Capture the cell that displays the provided text and extract its [x, y] central coordinate. 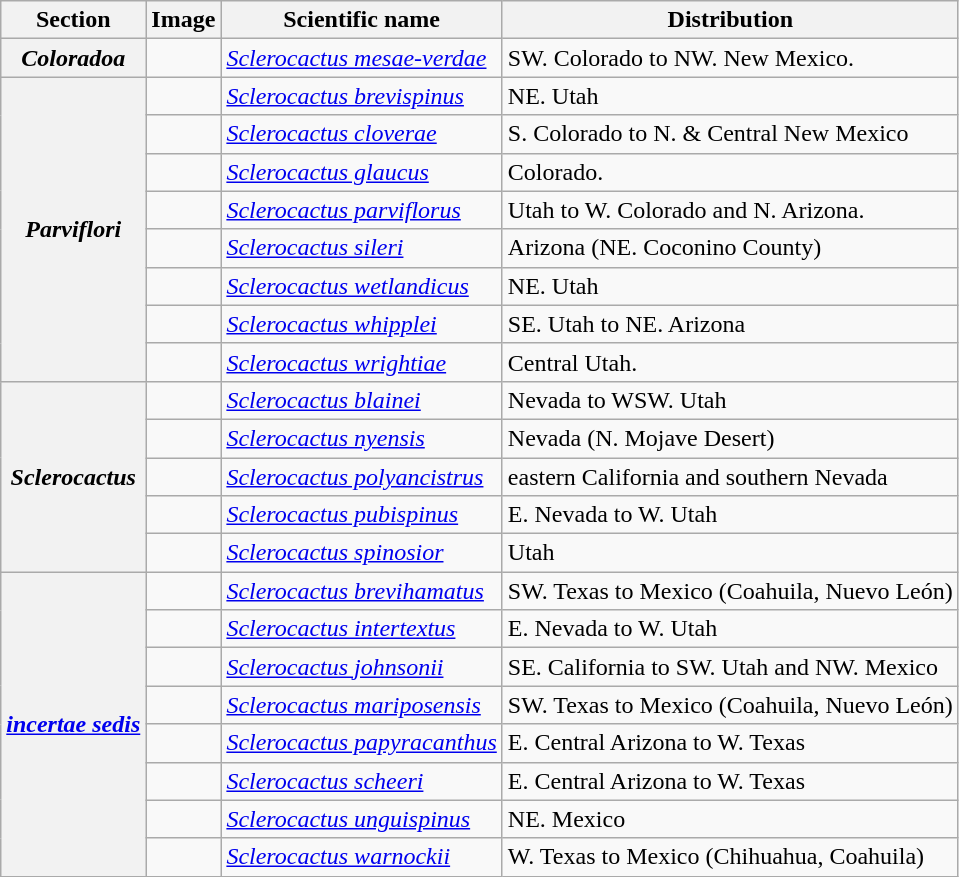
Sclerocactus brevispinus [362, 96]
Sclerocactus wrightiae [362, 362]
W. Texas to Mexico (Chihuahua, Coahuila) [730, 857]
SW. Colorado to NW. New Mexico. [730, 58]
Parviflori [74, 229]
Sclerocactus parviflorus [362, 210]
Sclerocactus whipplei [362, 324]
Sclerocactus intertextus [362, 629]
NE. Mexico [730, 819]
Nevada to WSW. Utah [730, 400]
Sclerocactus brevihamatus [362, 591]
Utah [730, 553]
Sclerocactus [74, 476]
Sclerocactus sileri [362, 248]
Sclerocactus blainei [362, 400]
Sclerocactus papyracanthus [362, 743]
Sclerocactus wetlandicus [362, 286]
Distribution [730, 20]
Coloradoa [74, 58]
Sclerocactus glaucus [362, 172]
Sclerocactus johnsonii [362, 667]
Colorado. [730, 172]
Sclerocactus mesae-verdae [362, 58]
Sclerocactus spinosior [362, 553]
Sclerocactus nyensis [362, 438]
Arizona (NE. Coconino County) [730, 248]
S. Colorado to N. & Central New Mexico [730, 134]
Sclerocactus mariposensis [362, 705]
Section [74, 20]
Sclerocactus unguispinus [362, 819]
Utah to W. Colorado and N. Arizona. [730, 210]
incertae sedis [74, 724]
Sclerocactus polyancistrus [362, 477]
Scientific name [362, 20]
Image [184, 20]
Sclerocactus cloverae [362, 134]
Sclerocactus scheeri [362, 781]
Sclerocactus pubispinus [362, 515]
SE. Utah to NE. Arizona [730, 324]
Nevada (N. Mojave Desert) [730, 438]
eastern California and southern Nevada [730, 477]
Central Utah. [730, 362]
Sclerocactus warnockii [362, 857]
SE. California to SW. Utah and NW. Mexico [730, 667]
